Detect which cell encompasses the target text, then output its [x, y] center coordinate. 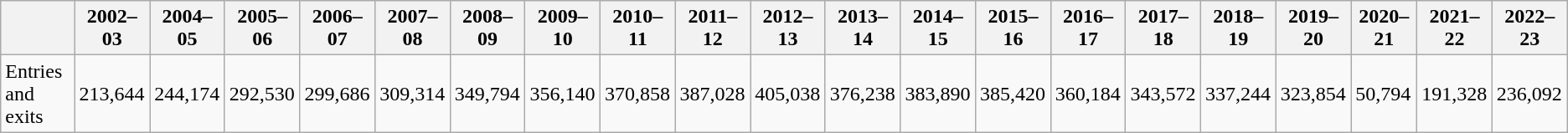
309,314 [413, 94]
Entries and exits [38, 94]
2015–16 [1014, 28]
2020–21 [1384, 28]
2022–23 [1529, 28]
2006–07 [338, 28]
2004–05 [188, 28]
323,854 [1313, 94]
370,858 [638, 94]
2013–14 [863, 28]
2008–09 [487, 28]
356,140 [563, 94]
2012–13 [788, 28]
244,174 [188, 94]
385,420 [1014, 94]
383,890 [938, 94]
405,038 [788, 94]
2009–10 [563, 28]
292,530 [262, 94]
343,572 [1163, 94]
387,028 [713, 94]
191,328 [1455, 94]
360,184 [1088, 94]
349,794 [487, 94]
50,794 [1384, 94]
213,644 [112, 94]
2014–15 [938, 28]
2005–06 [262, 28]
2021–22 [1455, 28]
299,686 [338, 94]
2019–20 [1313, 28]
337,244 [1239, 94]
2007–08 [413, 28]
2017–18 [1163, 28]
2011–12 [713, 28]
2010–11 [638, 28]
236,092 [1529, 94]
376,238 [863, 94]
2018–19 [1239, 28]
2016–17 [1088, 28]
2002–03 [112, 28]
